For the text-containing cell, return its midpoint in (X, Y) coordinate format. 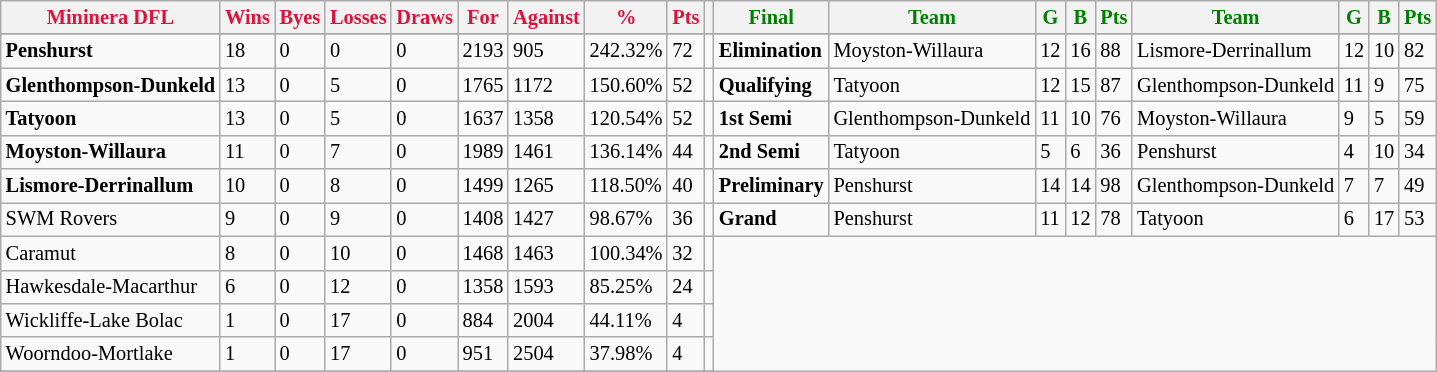
Caramut (110, 253)
49 (1418, 186)
44 (686, 152)
98.67% (626, 219)
100.34% (626, 253)
Qualifying (772, 85)
Wickliffe-Lake Bolac (110, 320)
% (626, 17)
18 (248, 51)
1499 (483, 186)
40 (686, 186)
82 (1418, 51)
242.32% (626, 51)
78 (1114, 219)
75 (1418, 85)
32 (686, 253)
2504 (546, 354)
34 (1418, 152)
88 (1114, 51)
Byes (300, 17)
Wins (248, 17)
Hawkesdale-Macarthur (110, 287)
Mininera DFL (110, 17)
1408 (483, 219)
884 (483, 320)
120.54% (626, 118)
Against (546, 17)
1427 (546, 219)
53 (1418, 219)
1468 (483, 253)
1st Semi (772, 118)
951 (483, 354)
1461 (546, 152)
2004 (546, 320)
150.60% (626, 85)
1172 (546, 85)
1637 (483, 118)
1765 (483, 85)
905 (546, 51)
16 (1080, 51)
136.14% (626, 152)
37.98% (626, 354)
Losses (358, 17)
For (483, 17)
72 (686, 51)
24 (686, 287)
15 (1080, 85)
1265 (546, 186)
59 (1418, 118)
1463 (546, 253)
Draws (424, 17)
Elimination (772, 51)
118.50% (626, 186)
Grand (772, 219)
Woorndoo-Mortlake (110, 354)
1593 (546, 287)
98 (1114, 186)
44.11% (626, 320)
1989 (483, 152)
Preliminary (772, 186)
85.25% (626, 287)
SWM Rovers (110, 219)
87 (1114, 85)
Final (772, 17)
2193 (483, 51)
76 (1114, 118)
2nd Semi (772, 152)
